Search for the cell housing the specified text and yield its (x, y) center coordinate. 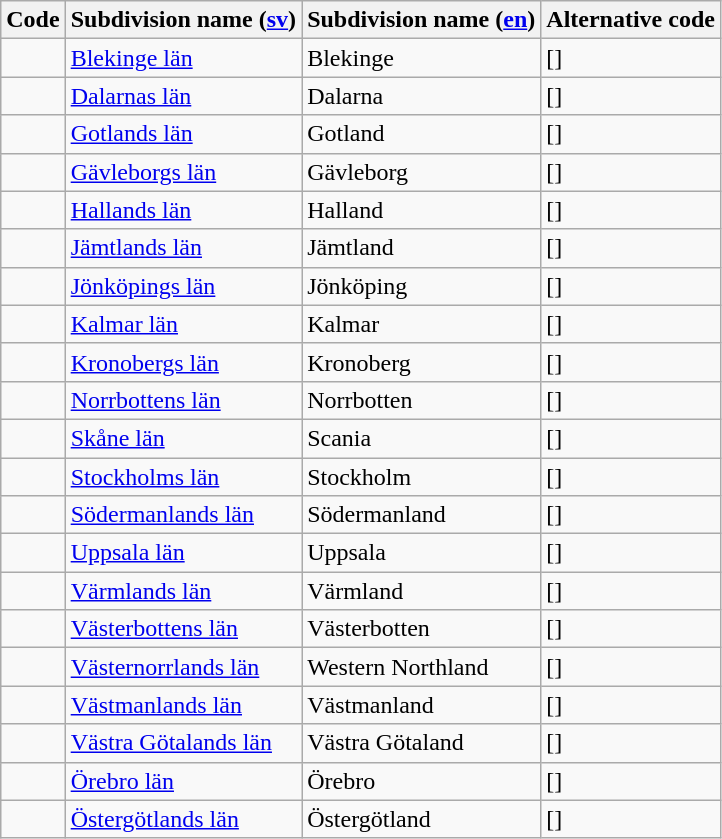
Örebro län (183, 781)
Western Northland (422, 667)
Kalmar län (183, 324)
Jönköpings län (183, 286)
Alternative code (631, 20)
Östergötland (422, 819)
Hallands län (183, 210)
Västerbottens län (183, 629)
Uppsala (422, 553)
Blekinge (422, 58)
Subdivision name (en) (422, 20)
Västerbotten (422, 629)
Kronoberg (422, 362)
Västra Götaland (422, 743)
Värmland (422, 591)
Södermanland (422, 515)
Västra Götalands län (183, 743)
Norrbotten (422, 400)
Värmlands län (183, 591)
Uppsala län (183, 553)
Västmanland (422, 705)
Kronobergs län (183, 362)
Gävleborgs län (183, 172)
Jämtland (422, 248)
Kalmar (422, 324)
Skåne län (183, 438)
Västmanlands län (183, 705)
Scania (422, 438)
Subdivision name (sv) (183, 20)
Örebro (422, 781)
Gotland (422, 134)
Dalarna (422, 96)
Västernorrlands län (183, 667)
Gävleborg (422, 172)
Östergötlands län (183, 819)
Stockholm (422, 477)
Stockholms län (183, 477)
Jämtlands län (183, 248)
Jönköping (422, 286)
Södermanlands län (183, 515)
Halland (422, 210)
Norrbottens län (183, 400)
Code (33, 20)
Gotlands län (183, 134)
Blekinge län (183, 58)
Dalarnas län (183, 96)
